Pinpoint the cell where the given text exists, returning its (x, y) midpoint coordinate. 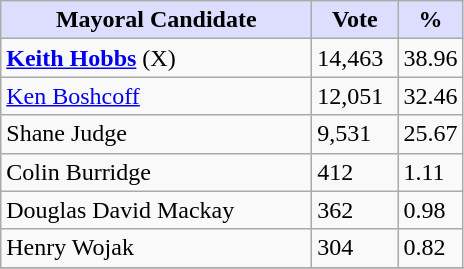
12,051 (355, 96)
Douglas David Mackay (156, 210)
32.46 (430, 96)
Mayoral Candidate (156, 20)
Vote (355, 20)
25.67 (430, 134)
Shane Judge (156, 134)
412 (355, 172)
304 (355, 248)
362 (355, 210)
1.11 (430, 172)
0.82 (430, 248)
% (430, 20)
14,463 (355, 58)
38.96 (430, 58)
Colin Burridge (156, 172)
9,531 (355, 134)
0.98 (430, 210)
Ken Boshcoff (156, 96)
Keith Hobbs (X) (156, 58)
Henry Wojak (156, 248)
